Determine the [X, Y] coordinate at the center of the cell enclosing the given text.  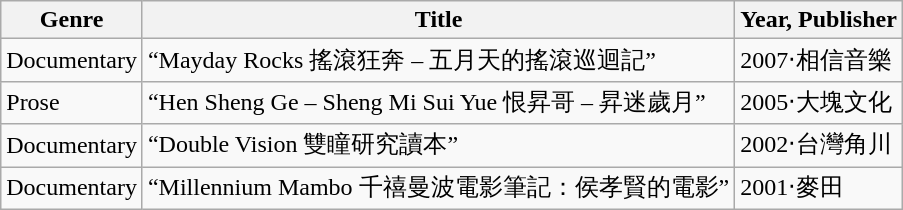
“Millennium Mambo 千禧曼波電影筆記：侯孝賢的電影” [438, 188]
“Hen Sheng Ge – Sheng Mi Sui Yue 恨昇哥 – 昇迷歲月” [438, 102]
“Mayday Rocks 搖滾狂奔 – 五月天的搖滾巡迴記” [438, 60]
“Double Vision 雙瞳研究讀本” [438, 146]
Year, Publisher [819, 20]
2005‧大塊文化 [819, 102]
Prose [72, 102]
2001‧麥田 [819, 188]
2007‧相信音樂 [819, 60]
Genre [72, 20]
2002‧台灣角川 [819, 146]
Title [438, 20]
